Return the (X, Y) coordinate for the center point of the cell that contains the specified text.  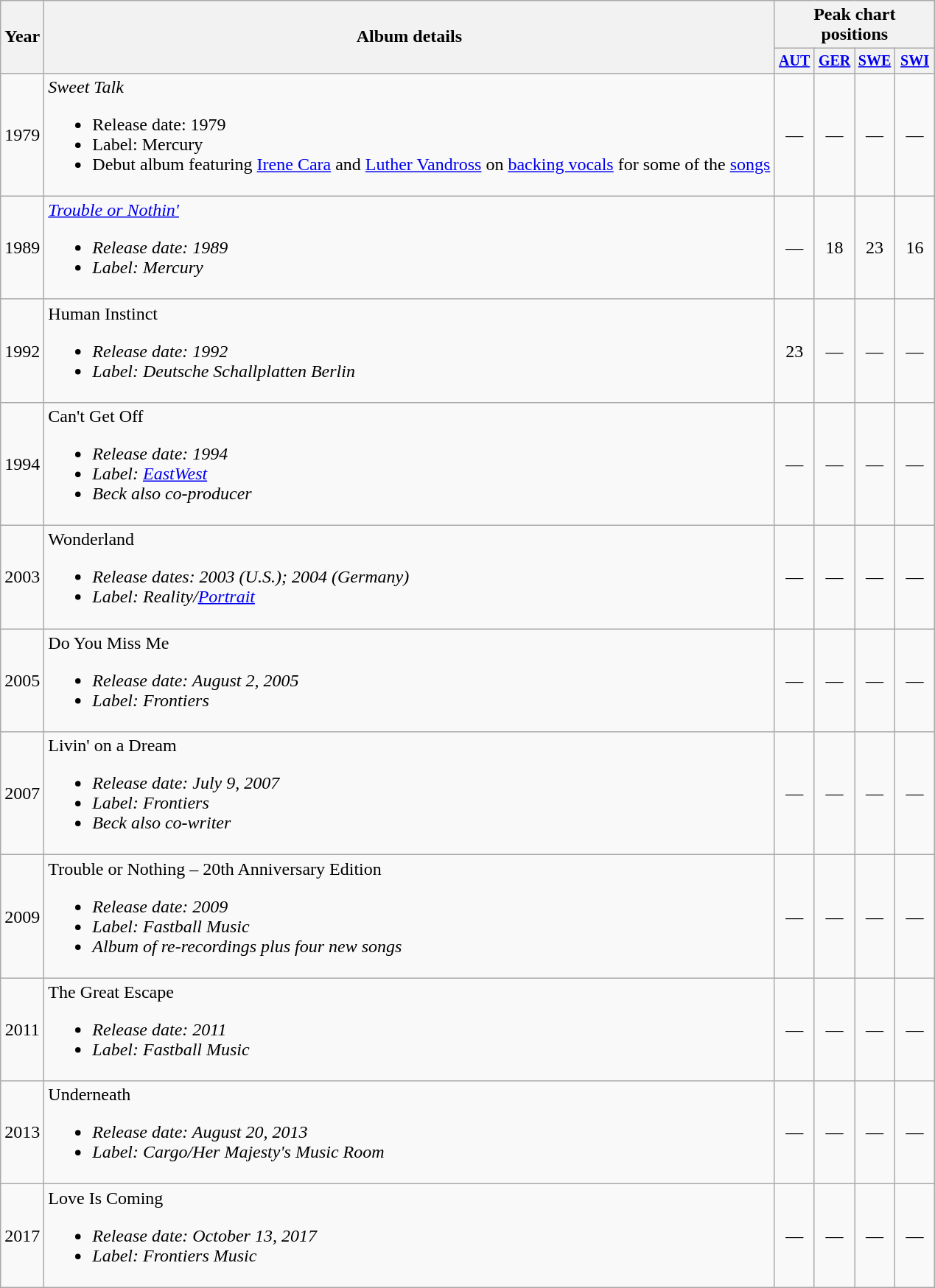
SWI (914, 60)
2013 (22, 1133)
Human InstinctRelease date: 1992Label: Deutsche Schallplatten Berlin (410, 351)
1994 (22, 464)
2005 (22, 680)
Livin' on a DreamRelease date: July 9, 2007Label: FrontiersBeck also co-writer (410, 794)
1979 (22, 134)
Love Is ComingRelease date: October 13, 2017Label: Frontiers Music (410, 1236)
Trouble or Nothin'Release date: 1989Label: Mercury (410, 247)
16 (914, 247)
Peak chart positions (855, 25)
1992 (22, 351)
Year (22, 37)
SWE (875, 60)
Sweet TalkRelease date: 1979Label: MercuryDebut album featuring Irene Cara and Luther Vandross on backing vocals for some of the songs (410, 134)
UnderneathRelease date: August 20, 2013Label: Cargo/Her Majesty's Music Room (410, 1133)
Trouble or Nothing – 20th Anniversary EditionRelease date: 2009Label: Fastball MusicAlbum of re-recordings plus four new songs (410, 916)
Album details (410, 37)
Can't Get OffRelease date: 1994Label: EastWestBeck also co-producer (410, 464)
AUT (794, 60)
2007 (22, 794)
1989 (22, 247)
WonderlandRelease dates: 2003 (U.S.); 2004 (Germany)Label: Reality/Portrait (410, 577)
2017 (22, 1236)
Do You Miss MeRelease date: August 2, 2005Label: Frontiers (410, 680)
The Great EscapeRelease date: 2011Label: Fastball Music (410, 1030)
2011 (22, 1030)
2009 (22, 916)
18 (834, 247)
GER (834, 60)
2003 (22, 577)
